Scan for the cell matching the given text and deliver its (x, y) coordinate at center. 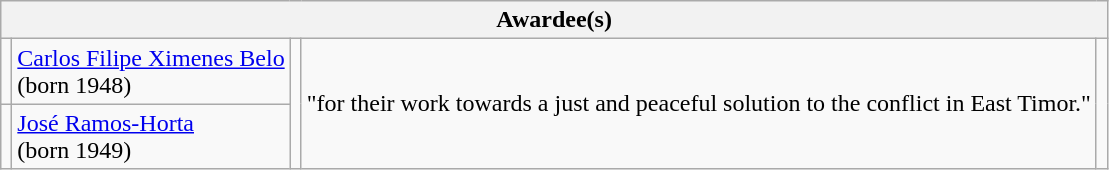
Awardee(s) (554, 20)
"for their work towards a just and peaceful solution to the conflict in East Timor." (698, 104)
José Ramos-Horta(born 1949) (151, 136)
Carlos Filipe Ximenes Belo(born 1948) (151, 72)
